Detect which cell encompasses the target text, then output its (X, Y) center coordinate. 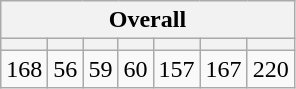
60 (136, 69)
168 (24, 69)
157 (176, 69)
220 (270, 69)
59 (100, 69)
167 (224, 69)
56 (66, 69)
Overall (148, 20)
